Find where the given text appears and provide that cell's center as [X, Y] coordinate. 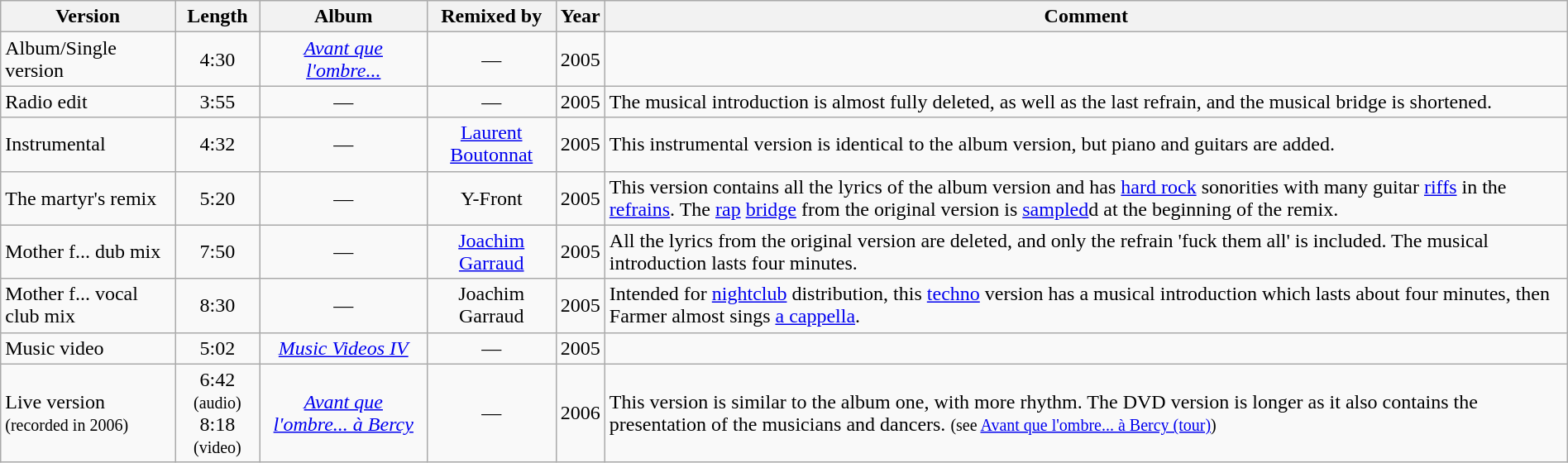
Remixed by [491, 17]
This instrumental version is identical to the album version, but piano and guitars are added. [1086, 144]
Music Videos IV [343, 348]
4:30 [218, 60]
7:50 [218, 251]
5:20 [218, 198]
Mother f... dub mix [88, 251]
Instrumental [88, 144]
Mother f... vocal club mix [88, 306]
The musical introduction is almost fully deleted, as well as the last refrain, and the musical bridge is shortened. [1086, 102]
Radio edit [88, 102]
Album [343, 17]
Album/Single version [88, 60]
4:32 [218, 144]
8:30 [218, 306]
Avant que l'ombre... [343, 60]
All the lyrics from the original version are deleted, and only the refrain 'fuck them all' is included. The musical introduction lasts four minutes. [1086, 251]
The martyr's remix [88, 198]
Music video [88, 348]
Version [88, 17]
Year [581, 17]
Y-Front [491, 198]
2006 [581, 413]
Live version (recorded in 2006) [88, 413]
6:42 (audio) 8:18 (video) [218, 413]
Laurent Boutonnat [491, 144]
3:55 [218, 102]
Avant que l'ombre... à Bercy [343, 413]
Length [218, 17]
Comment [1086, 17]
5:02 [218, 348]
